Find where the given text appears and provide that cell's center as [X, Y] coordinate. 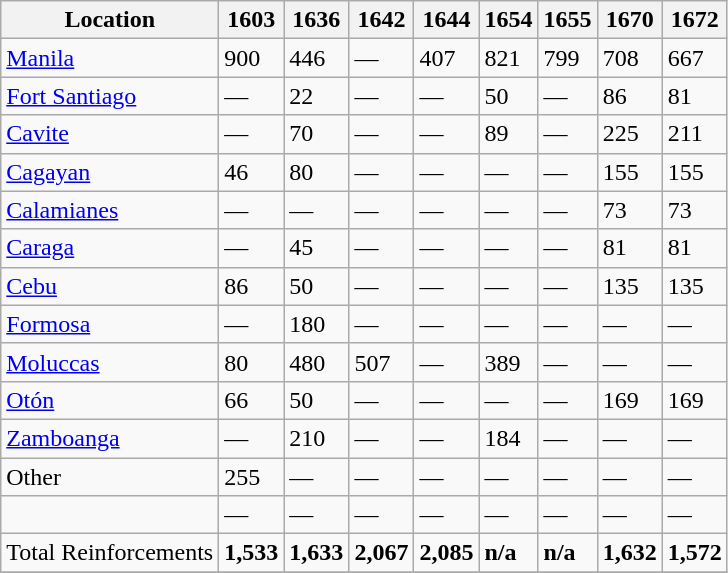
Other [110, 477]
1655 [568, 20]
900 [252, 58]
Calamianes [110, 210]
Otón [110, 400]
Cagayan [110, 172]
708 [630, 58]
389 [508, 362]
66 [252, 400]
Manila [110, 58]
1654 [508, 20]
89 [508, 134]
1636 [316, 20]
211 [694, 134]
799 [568, 58]
407 [446, 58]
1,633 [316, 553]
821 [508, 58]
480 [316, 362]
2,085 [446, 553]
1,533 [252, 553]
Zamboanga [110, 438]
Cebu [110, 286]
2,067 [382, 553]
1603 [252, 20]
1,572 [694, 553]
1644 [446, 20]
22 [316, 96]
180 [316, 324]
70 [316, 134]
Fort Santiago [110, 96]
Moluccas [110, 362]
225 [630, 134]
1670 [630, 20]
1672 [694, 20]
1642 [382, 20]
Location [110, 20]
667 [694, 58]
45 [316, 248]
46 [252, 172]
1,632 [630, 553]
Cavite [110, 134]
Formosa [110, 324]
507 [382, 362]
210 [316, 438]
Caraga [110, 248]
Total Reinforcements [110, 553]
255 [252, 477]
184 [508, 438]
446 [316, 58]
